Return the (x, y) coordinate for the center point of the cell that contains the specified text.  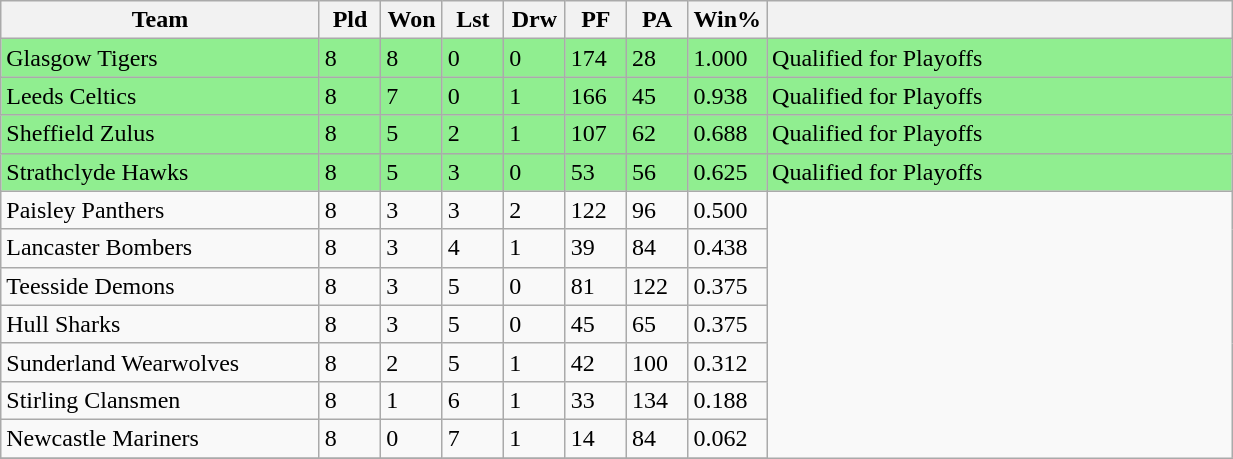
0.438 (728, 248)
56 (658, 172)
81 (596, 286)
Win% (728, 20)
42 (596, 362)
134 (658, 400)
174 (596, 58)
Drw (534, 20)
0.062 (728, 438)
65 (658, 324)
6 (472, 400)
Lancaster Bombers (160, 248)
Newcastle Mariners (160, 438)
Pld (350, 20)
Team (160, 20)
0.500 (728, 210)
Hull Sharks (160, 324)
14 (596, 438)
0.188 (728, 400)
PA (658, 20)
166 (596, 96)
107 (596, 134)
Lst (472, 20)
PF (596, 20)
Won (412, 20)
4 (472, 248)
33 (596, 400)
Sunderland Wearwolves (160, 362)
62 (658, 134)
0.688 (728, 134)
96 (658, 210)
0.312 (728, 362)
Paisley Panthers (160, 210)
Teesside Demons (160, 286)
53 (596, 172)
0.938 (728, 96)
Stirling Clansmen (160, 400)
100 (658, 362)
39 (596, 248)
28 (658, 58)
Glasgow Tigers (160, 58)
0.625 (728, 172)
Leeds Celtics (160, 96)
Strathclyde Hawks (160, 172)
Sheffield Zulus (160, 134)
1.000 (728, 58)
